From the cell containing the given text, extract its center point as (x, y) coordinate. 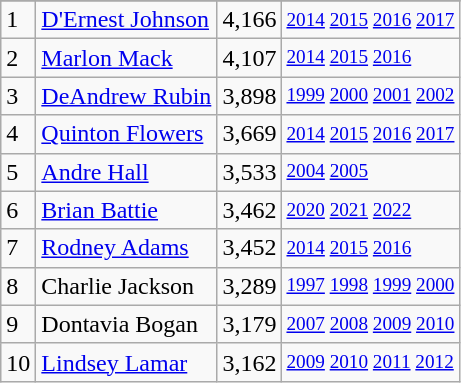
Lindsey Lamar (126, 362)
1 (18, 20)
3,669 (250, 134)
4,166 (250, 20)
Charlie Jackson (126, 286)
2009 2010 2011 2012 (370, 362)
6 (18, 210)
7 (18, 248)
1999 2000 2001 2002 (370, 96)
8 (18, 286)
2020 2021 2022 (370, 210)
Dontavia Bogan (126, 324)
4 (18, 134)
10 (18, 362)
Quinton Flowers (126, 134)
2 (18, 58)
Brian Battie (126, 210)
3,289 (250, 286)
3,179 (250, 324)
4,107 (250, 58)
5 (18, 172)
3,162 (250, 362)
3,452 (250, 248)
3 (18, 96)
Marlon Mack (126, 58)
9 (18, 324)
3,533 (250, 172)
Rodney Adams (126, 248)
3,462 (250, 210)
2004 2005 (370, 172)
Andre Hall (126, 172)
1997 1998 1999 2000 (370, 286)
D'Ernest Johnson (126, 20)
DeAndrew Rubin (126, 96)
3,898 (250, 96)
2007 2008 2009 2010 (370, 324)
